Pinpoint the cell where the given text exists, returning its (x, y) midpoint coordinate. 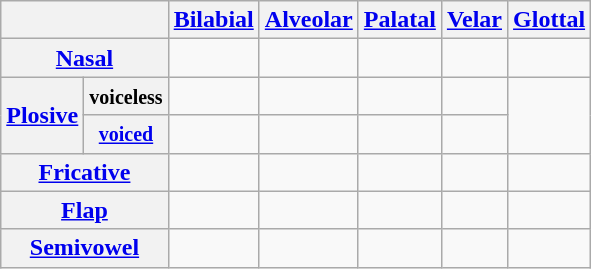
Fricative (84, 172)
voiced (126, 134)
Palatal (400, 20)
Alveolar (308, 20)
Bilabial (214, 20)
Plosive (42, 115)
voiceless (126, 96)
Velar (474, 20)
Flap (84, 210)
Semivowel (84, 248)
Nasal (84, 58)
Glottal (550, 20)
